Determine the (x, y) coordinate at the center of the cell enclosing the given text.  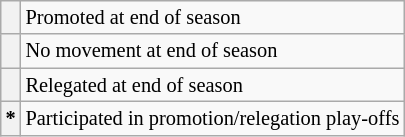
Relegated at end of season (213, 85)
Promoted at end of season (213, 17)
Participated in promotion/relegation play-offs (213, 118)
No movement at end of season (213, 51)
* (11, 118)
